Return the (x, y) coordinate for the center point of the cell that contains the specified text.  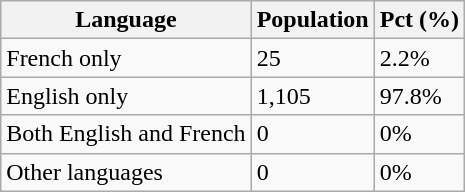
Language (126, 20)
French only (126, 58)
2.2% (419, 58)
Both English and French (126, 134)
English only (126, 96)
25 (312, 58)
Other languages (126, 172)
Population (312, 20)
97.8% (419, 96)
Pct (%) (419, 20)
1,105 (312, 96)
